Return the [x, y] coordinate for the center point of the cell that contains the specified text.  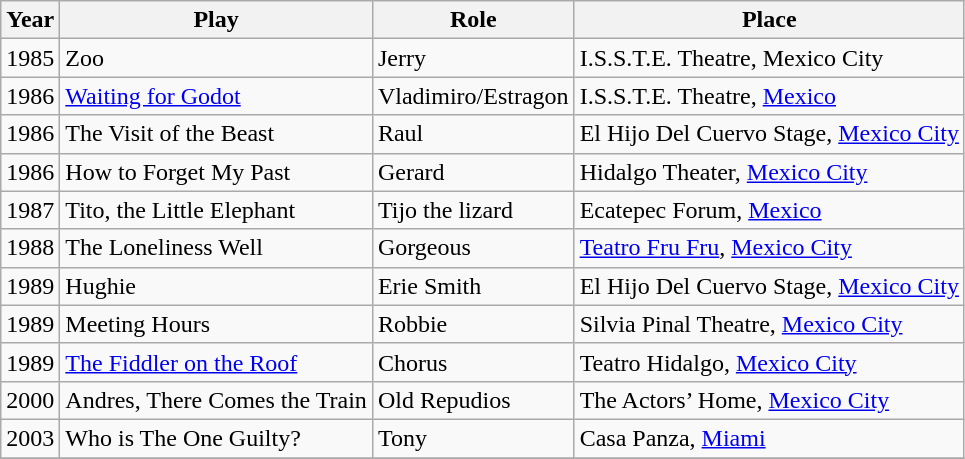
Play [216, 20]
Ecatepec Forum, Mexico [769, 210]
Teatro Hidalgo, Mexico City [769, 362]
Gorgeous [473, 248]
Casa Panza, Miami [769, 438]
1985 [30, 58]
The Fiddler on the Roof [216, 362]
1988 [30, 248]
I.S.S.T.E. Theatre, Mexico [769, 96]
Tijo the lizard [473, 210]
2000 [30, 400]
Vladimiro/Estragon [473, 96]
Gerard [473, 172]
The Visit of the Beast [216, 134]
Hughie [216, 286]
Year [30, 20]
Who is The One Guilty? [216, 438]
Hidalgo Theater, Mexico City [769, 172]
Raul [473, 134]
Robbie [473, 324]
Waiting for Godot [216, 96]
I.S.S.T.E. Theatre, Mexico City [769, 58]
Old Repudios [473, 400]
Andres, There Comes the Train [216, 400]
Tony [473, 438]
Tito, the Little Elephant [216, 210]
1987 [30, 210]
Silvia Pinal Theatre, Mexico City [769, 324]
Zoo [216, 58]
Teatro Fru Fru, Mexico City [769, 248]
Role [473, 20]
How to Forget My Past [216, 172]
The Actors’ Home, Mexico City [769, 400]
Chorus [473, 362]
Erie Smith [473, 286]
Place [769, 20]
2003 [30, 438]
Jerry [473, 58]
The Loneliness Well [216, 248]
Meeting Hours [216, 324]
